Provide the [X, Y] coordinate of the cell's center where the given text is located.  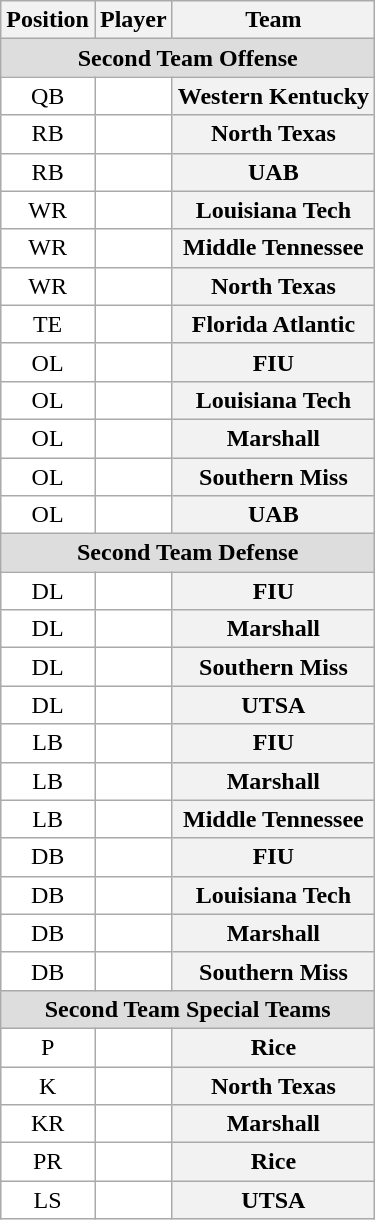
Florida Atlantic [273, 324]
QB [48, 96]
Position [48, 20]
P [48, 1047]
Player [133, 20]
Second Team Defense [188, 553]
PR [48, 1162]
LS [48, 1200]
Western Kentucky [273, 96]
KR [48, 1124]
Second Team Special Teams [188, 1009]
K [48, 1085]
Team [273, 20]
TE [48, 324]
Second Team Offense [188, 58]
